Provide the [X, Y] coordinate of the cell's center where the given text is located.  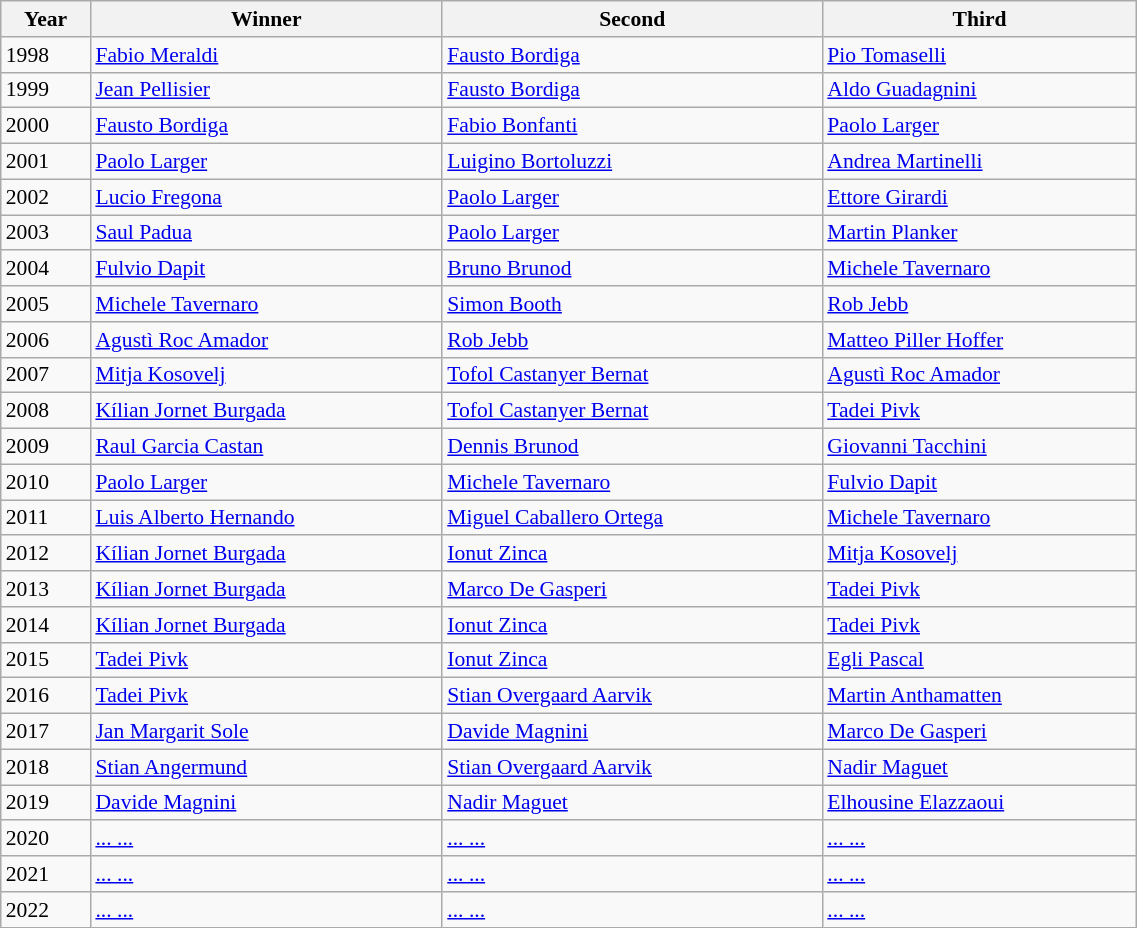
2000 [46, 126]
Saul Padua [266, 233]
2010 [46, 482]
Year [46, 19]
2001 [46, 162]
Stian Angermund [266, 767]
2005 [46, 304]
Martin Anthamatten [980, 696]
2013 [46, 589]
2009 [46, 447]
Jan Margarit Sole [266, 732]
Jean Pellisier [266, 90]
Andrea Martinelli [980, 162]
2016 [46, 696]
Third [980, 19]
2019 [46, 803]
2006 [46, 340]
Luigino Bortoluzzi [632, 162]
2017 [46, 732]
2020 [46, 839]
Second [632, 19]
2002 [46, 197]
2018 [46, 767]
2021 [46, 874]
Aldo Guadagnini [980, 90]
Lucio Fregona [266, 197]
Dennis Brunod [632, 447]
2004 [46, 269]
2022 [46, 910]
2012 [46, 554]
Luis Alberto Hernando [266, 518]
2015 [46, 660]
Pio Tomaselli [980, 55]
Miguel Caballero Ortega [632, 518]
Matteo Piller Hoffer [980, 340]
2007 [46, 375]
Egli Pascal [980, 660]
Bruno Brunod [632, 269]
Simon Booth [632, 304]
2003 [46, 233]
2014 [46, 625]
1998 [46, 55]
Ettore Girardi [980, 197]
2008 [46, 411]
Raul Garcia Castan [266, 447]
Elhousine Elazzaoui [980, 803]
2011 [46, 518]
Giovanni Tacchini [980, 447]
1999 [46, 90]
Fabio Meraldi [266, 55]
Fabio Bonfanti [632, 126]
Winner [266, 19]
Martin Planker [980, 233]
